From the cell containing the given text, extract its center point as [x, y] coordinate. 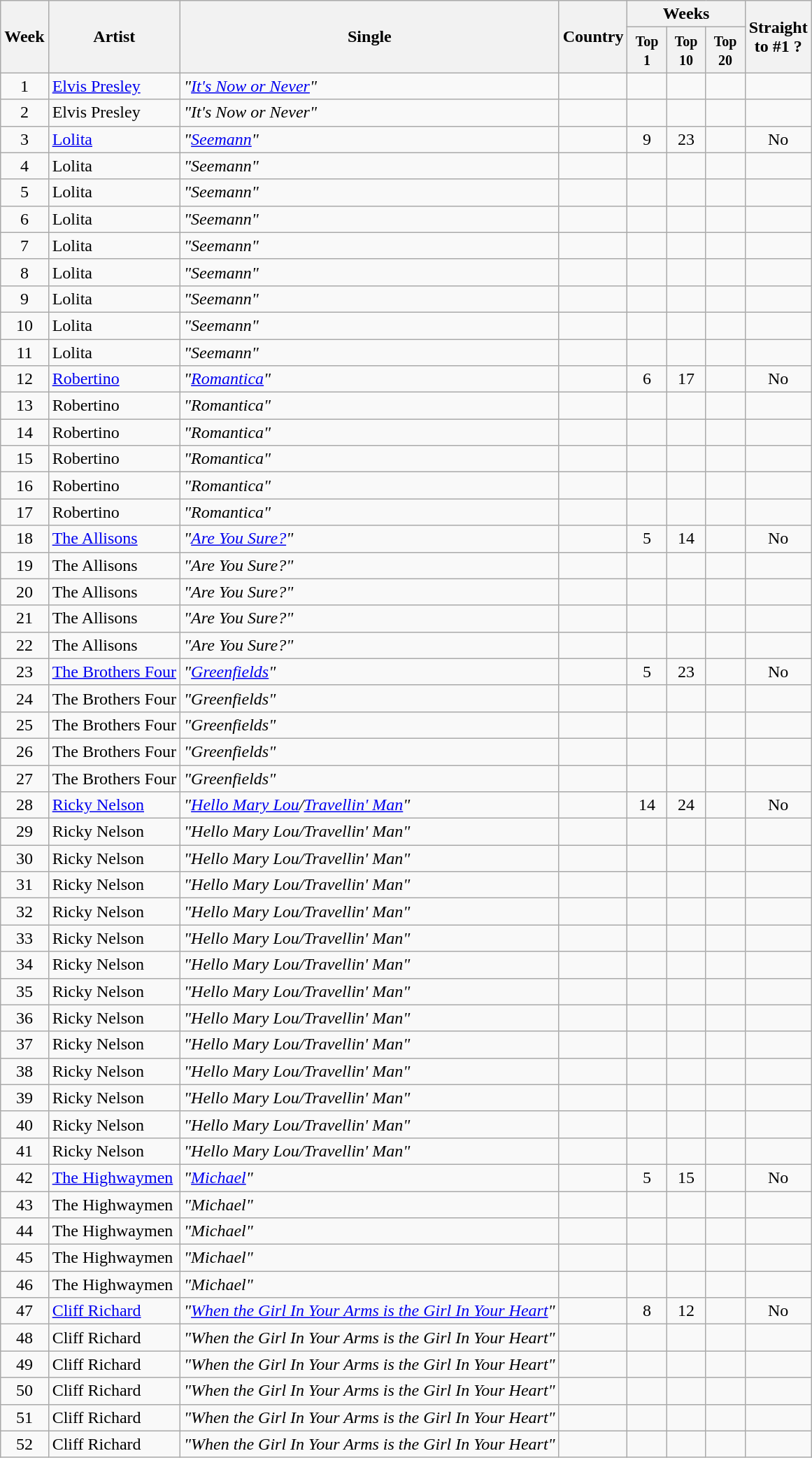
4 [24, 166]
19 [24, 565]
20 [24, 592]
44 [24, 1231]
33 [24, 938]
32 [24, 912]
48 [24, 1338]
18 [24, 539]
11 [24, 352]
Weeks [686, 14]
Country [593, 36]
40 [24, 1124]
47 [24, 1311]
34 [24, 965]
37 [24, 1045]
Top 20 [725, 50]
49 [24, 1364]
45 [24, 1258]
46 [24, 1284]
Top 1 [647, 50]
52 [24, 1444]
16 [24, 486]
Top 10 [686, 50]
29 [24, 832]
Week [24, 36]
26 [24, 751]
41 [24, 1151]
7 [24, 246]
31 [24, 885]
Single [370, 36]
Artist [114, 36]
36 [24, 1018]
51 [24, 1417]
1 [24, 86]
50 [24, 1391]
Straight to #1 ? [778, 36]
28 [24, 805]
3 [24, 139]
39 [24, 1098]
25 [24, 725]
10 [24, 325]
38 [24, 1071]
30 [24, 858]
35 [24, 991]
22 [24, 645]
21 [24, 618]
42 [24, 1177]
2 [24, 113]
27 [24, 779]
13 [24, 406]
43 [24, 1204]
